Pinpoint the cell where the given text exists, returning its [x, y] midpoint coordinate. 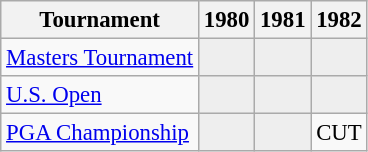
U.S. Open [100, 95]
Masters Tournament [100, 58]
CUT [339, 133]
PGA Championship [100, 133]
1982 [339, 20]
1980 [227, 20]
1981 [283, 20]
Tournament [100, 20]
